Search for the cell housing the specified text and yield its [x, y] center coordinate. 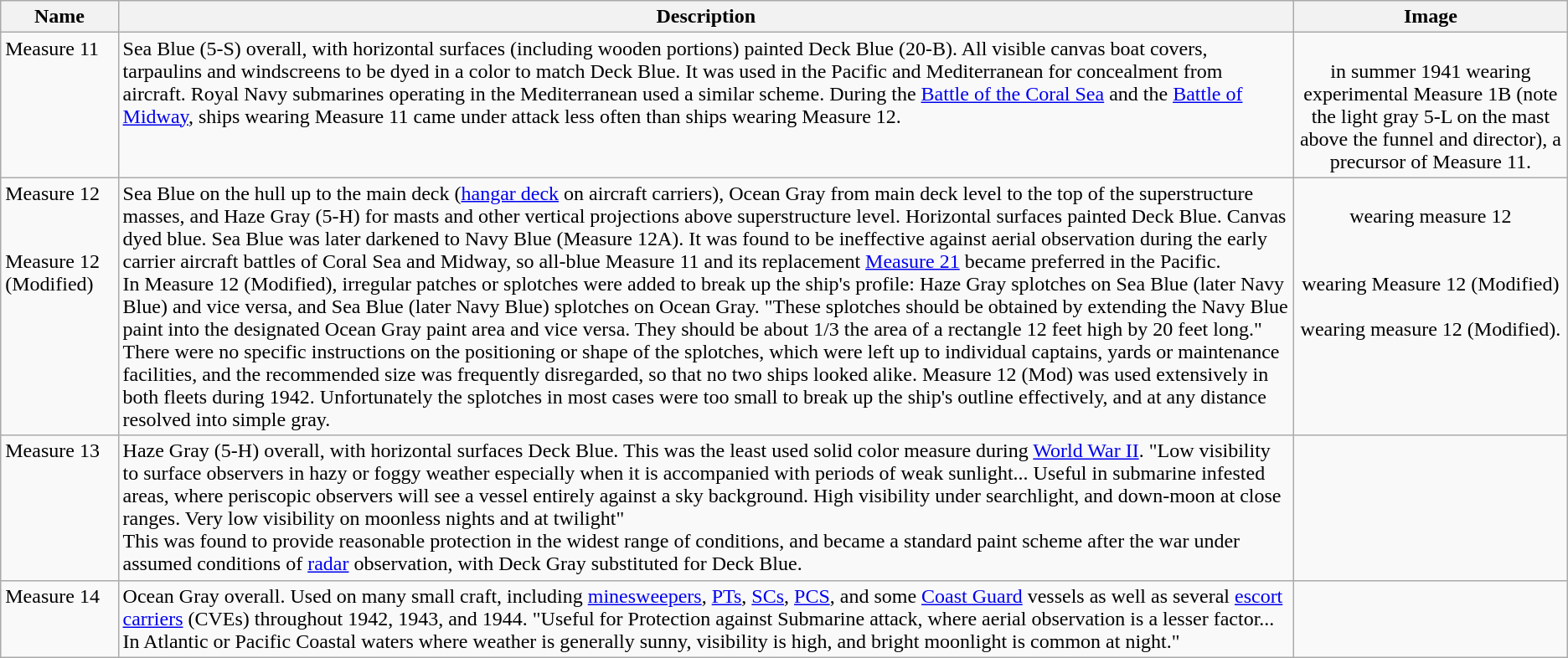
Measure 14 [59, 619]
Description [705, 17]
Name [59, 17]
in summer 1941 wearing experimental Measure 1B (note the light gray 5-L on the mast above the funnel and director), a precursor of Measure 11. [1431, 105]
Measure 11 [59, 105]
Image [1431, 17]
Measure 12Measure 12 (Modified) [59, 306]
Measure 13 [59, 507]
wearing measure 12 wearing Measure 12 (Modified) wearing measure 12 (Modified). [1431, 306]
